Return (x, y) of the center of cell containing provided text 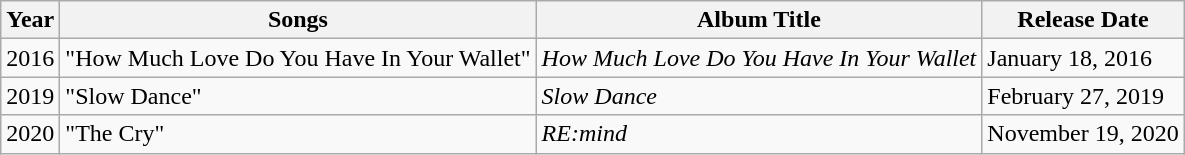
2019 (30, 96)
"Slow Dance" (298, 96)
"How Much Love Do You Have In Your Wallet" (298, 58)
2016 (30, 58)
Songs (298, 20)
Slow Dance (759, 96)
Year (30, 20)
RE:mind (759, 134)
How Much Love Do You Have In Your Wallet (759, 58)
2020 (30, 134)
January 18, 2016 (1083, 58)
February 27, 2019 (1083, 96)
November 19, 2020 (1083, 134)
"The Cry" (298, 134)
Release Date (1083, 20)
Album Title (759, 20)
